Return the [X, Y] coordinate for the center point of the cell that contains the specified text.  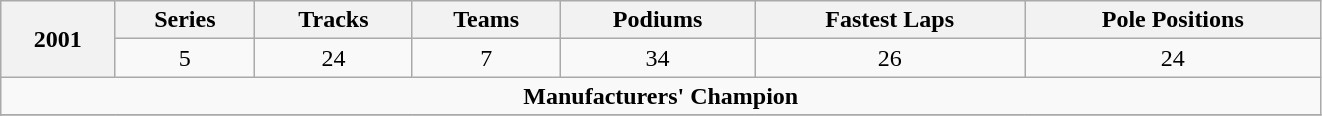
Pole Positions [1173, 20]
Tracks [334, 20]
Fastest Laps [890, 20]
Manufacturers' Champion [661, 96]
Series [185, 20]
26 [890, 58]
Podiums [657, 20]
5 [185, 58]
34 [657, 58]
7 [486, 58]
2001 [58, 39]
Teams [486, 20]
